For the text-containing cell, return its midpoint in [x, y] coordinate format. 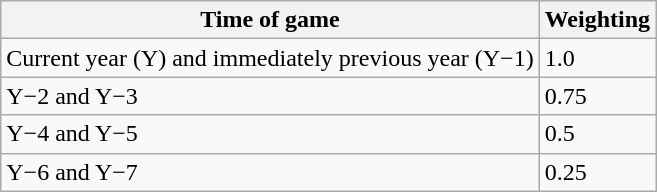
Weighting [597, 20]
Y−2 and Y−3 [270, 96]
Y−4 and Y−5 [270, 134]
Y−6 and Y−7 [270, 172]
Time of game [270, 20]
0.5 [597, 134]
0.25 [597, 172]
0.75 [597, 96]
Current year (Y) and immediately previous year (Y−1) [270, 58]
1.0 [597, 58]
